For the text-containing cell, return its midpoint in [X, Y] coordinate format. 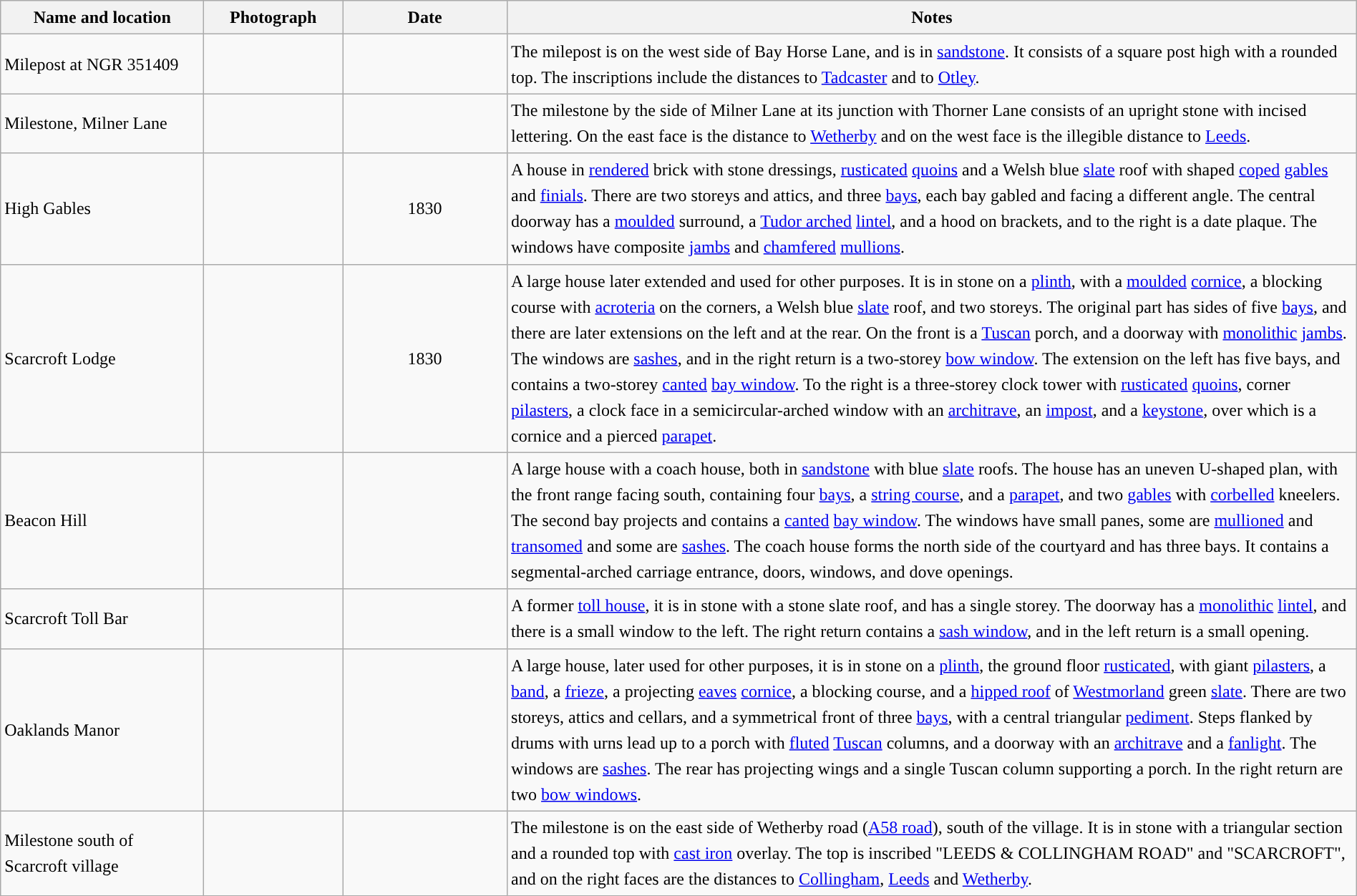
Milepost at NGR 351409 [102, 64]
Milestone south of Scarcroft village [102, 853]
Name and location [102, 17]
Scarcroft Lodge [102, 358]
Beacon Hill [102, 521]
Milestone, Milner Lane [102, 123]
Notes [932, 17]
High Gables [102, 209]
Photograph [273, 17]
Scarcroft Toll Bar [102, 618]
Oaklands Manor [102, 730]
Date [425, 17]
